Detect which cell encompasses the target text, then output its (x, y) center coordinate. 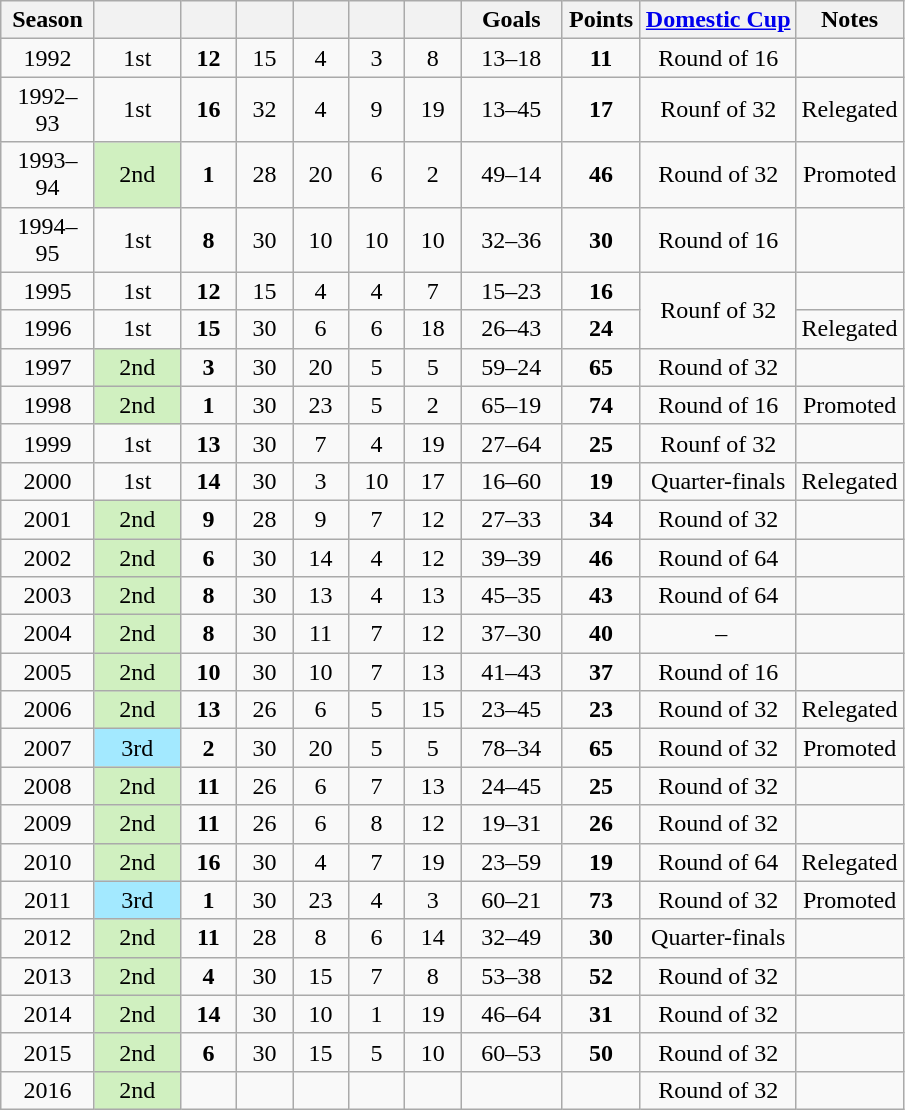
39–39 (512, 557)
1995 (48, 291)
46–64 (512, 1014)
2016 (48, 1090)
2002 (48, 557)
24 (602, 329)
1994–95 (48, 240)
1992–93 (48, 110)
53–38 (512, 976)
40 (602, 634)
2008 (48, 786)
31 (602, 1014)
13–45 (512, 110)
1992 (48, 58)
2003 (48, 596)
23–59 (512, 862)
24–45 (512, 786)
2013 (48, 976)
50 (602, 1052)
1999 (48, 443)
2007 (48, 748)
32–36 (512, 240)
74 (602, 405)
15–23 (512, 291)
16–60 (512, 481)
60–53 (512, 1052)
49–14 (512, 174)
Notes (850, 20)
37 (602, 672)
1997 (48, 367)
2000 (48, 481)
19–31 (512, 824)
18 (433, 329)
23–45 (512, 710)
2001 (48, 519)
13–18 (512, 58)
1998 (48, 405)
2012 (48, 938)
1996 (48, 329)
2009 (48, 824)
41–43 (512, 672)
2005 (48, 672)
2015 (48, 1052)
32 (264, 110)
27–33 (512, 519)
2010 (48, 862)
59–24 (512, 367)
Points (602, 20)
1993–94 (48, 174)
43 (602, 596)
27–64 (512, 443)
65–19 (512, 405)
73 (602, 900)
45–35 (512, 596)
2011 (48, 900)
60–21 (512, 900)
– (718, 634)
2004 (48, 634)
34 (602, 519)
Season (48, 20)
52 (602, 976)
Domestic Cup (718, 20)
26–43 (512, 329)
32–49 (512, 938)
37–30 (512, 634)
2006 (48, 710)
78–34 (512, 748)
Goals (512, 20)
2014 (48, 1014)
